Output the [X, Y] coordinate of the center of the cell containing the given text.  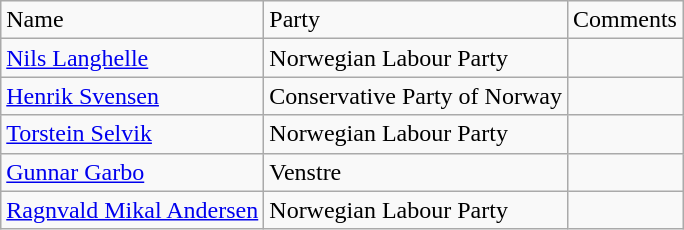
Gunnar Garbo [132, 172]
Conservative Party of Norway [416, 96]
Ragnvald Mikal Andersen [132, 210]
Venstre [416, 172]
Nils Langhelle [132, 58]
Henrik Svensen [132, 96]
Torstein Selvik [132, 134]
Comments [624, 20]
Name [132, 20]
Party [416, 20]
